Return [X, Y] of the center of cell containing provided text 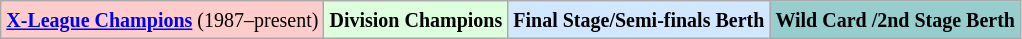
Final Stage/Semi-finals Berth [639, 20]
Division Champions [416, 20]
Wild Card /2nd Stage Berth [896, 20]
X-League Champions (1987–present) [162, 20]
